Locate the cell with the specified text and output its (x, y) center coordinate. 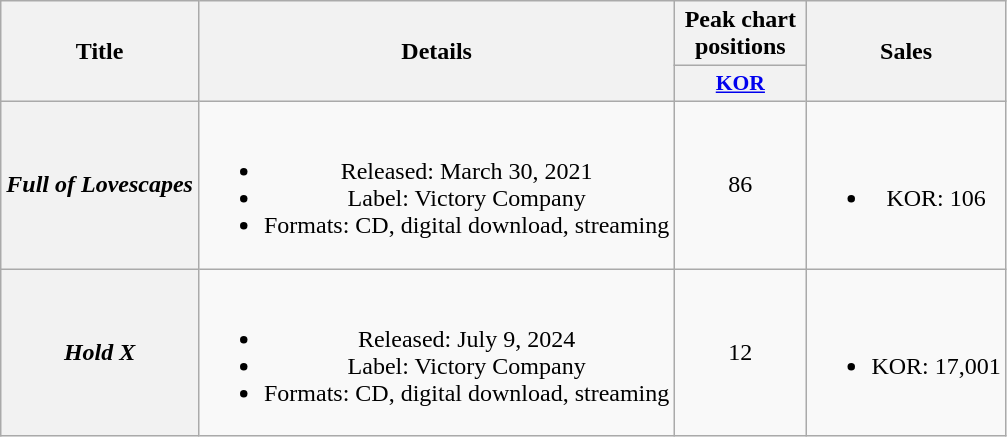
KOR (740, 84)
Details (436, 52)
Full of Lovescapes (100, 184)
Title (100, 52)
Hold X (100, 352)
KOR: 106 (906, 184)
Released: March 30, 2021Label: Victory CompanyFormats: CD, digital download, streaming (436, 184)
Released: July 9, 2024Label: Victory CompanyFormats: CD, digital download, streaming (436, 352)
12 (740, 352)
86 (740, 184)
Sales (906, 52)
Peak chart positions (740, 34)
KOR: 17,001 (906, 352)
